From the cell containing the given text, extract its center point as [x, y] coordinate. 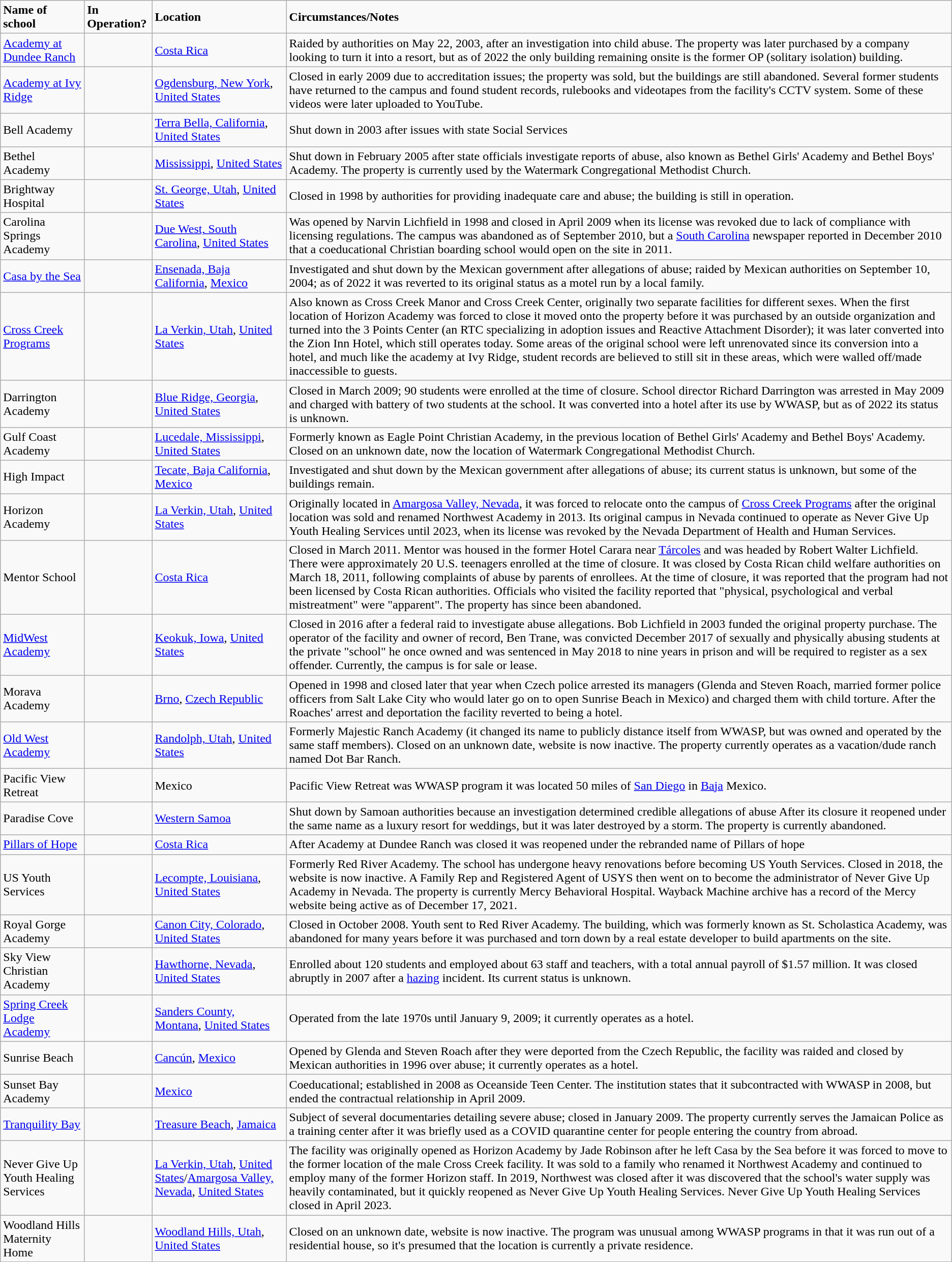
Royal Gorge Academy [43, 932]
Casa by the Sea [43, 276]
Randolph, Utah, United States [219, 745]
Mississippi, United States [219, 163]
High Impact [43, 477]
Mentor School [43, 578]
Hawthorne, Nevada, United States [219, 971]
Sanders County, Montana, United States [219, 1018]
Bethel Academy [43, 163]
After Academy at Dundee Ranch was closed it was reopened under the rebranded name of Pillars of hope [619, 845]
Never Give Up Youth Healing Services [43, 1178]
Circumstances/Notes [619, 17]
Carolina Springs Academy [43, 236]
Name of school [43, 17]
Lucedale, Mississippi, United States [219, 443]
Terra Bella, California, United States [219, 130]
Lecompte, Louisiana, United States [219, 885]
In Operation? [118, 17]
Pillars of Hope [43, 845]
Bell Academy [43, 130]
MidWest Academy [43, 645]
Pacific View Retreat [43, 785]
Brno, Czech Republic [219, 699]
Cancún, Mexico [219, 1058]
Western Samoa [219, 819]
Darrington Academy [43, 404]
Woodland Hills, Utah, United States [219, 1239]
Paradise Cove [43, 819]
Horizon Academy [43, 517]
Academy at Ivy Ridge [43, 90]
Shut down in 2003 after issues with state Social Services [619, 130]
St. George, Utah, United States [219, 196]
Location [219, 17]
Morava Academy [43, 699]
Pacific View Retreat was WWASP program it was located 50 miles of San Diego in Baja Mexico. [619, 785]
Academy at Dundee Ranch [43, 50]
Closed in 1998 by authorities for providing inadequate care and abuse; the building is still in operation. [619, 196]
Sky View Christian Academy [43, 971]
Due West, South Carolina, United States [219, 236]
Spring Creek Lodge Academy [43, 1018]
Woodland Hills Maternity Home [43, 1239]
US Youth Services [43, 885]
Ogdensburg, New York, United States [219, 90]
Blue Ridge, Georgia, United States [219, 404]
Investigated and shut down by the Mexican government after allegations of abuse; its current status is unknown, but some of the buildings remain. [619, 477]
Cross Creek Programs [43, 337]
Old West Academy [43, 745]
Sunset Bay Academy [43, 1091]
Keokuk, Iowa, United States [219, 645]
Brightway Hospital [43, 196]
Treasure Beach, Jamaica [219, 1124]
Tranquility Bay [43, 1124]
Tecate, Baja California, Mexico [219, 477]
Ensenada, Baja California, Mexico [219, 276]
Canon City, Colorado, United States [219, 932]
Sunrise Beach [43, 1058]
La Verkin, Utah, United States/Amargosa Valley, Nevada, United States [219, 1178]
Operated from the late 1970s until January 9, 2009; it currently operates as a hotel. [619, 1018]
Gulf Coast Academy [43, 443]
